Determine the [X, Y] coordinate at the center of the cell enclosing the given text.  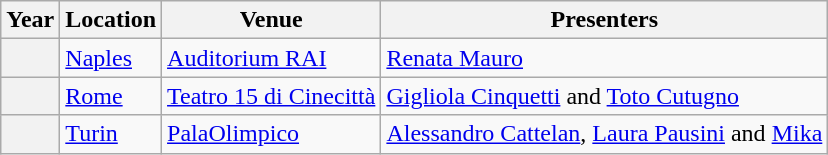
Alessandro Cattelan, Laura Pausini and Mika [604, 134]
Gigliola Cinquetti and Toto Cutugno [604, 96]
Renata Mauro [604, 58]
Naples [111, 58]
PalaOlimpico [272, 134]
Presenters [604, 20]
Turin [111, 134]
Venue [272, 20]
Auditorium RAI [272, 58]
Year [30, 20]
Rome [111, 96]
Teatro 15 di Cinecittà [272, 96]
Location [111, 20]
